Detect which cell encompasses the target text, then output its [X, Y] center coordinate. 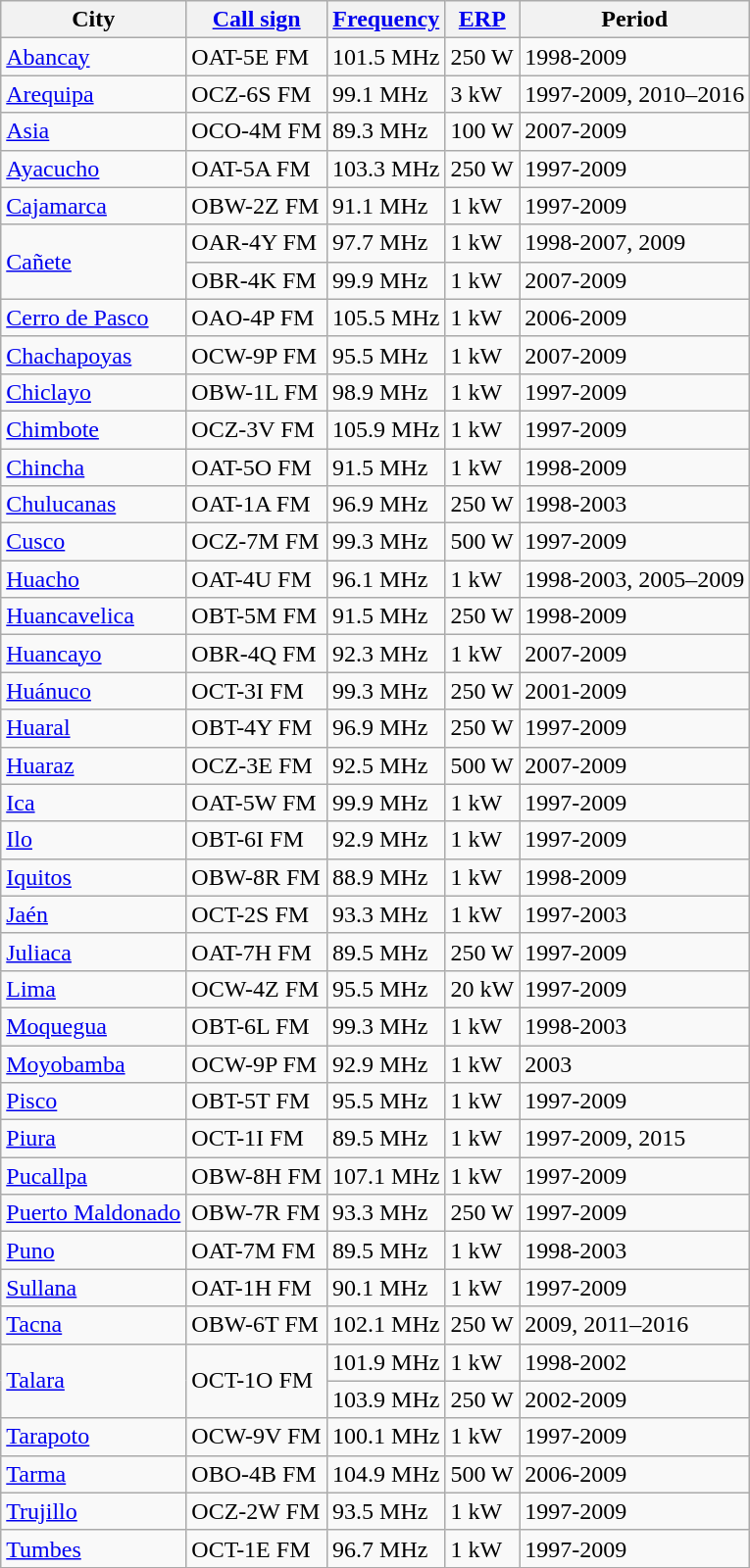
Frequency [386, 20]
99.1 MHz [386, 94]
97.7 MHz [386, 243]
Period [635, 20]
105.9 MHz [386, 429]
91.1 MHz [386, 206]
OCW-4Z FM [257, 989]
Tarma [94, 1474]
103.9 MHz [386, 1399]
OCZ-6S FM [257, 94]
Chulucanas [94, 505]
90.1 MHz [386, 1288]
Sullana [94, 1288]
107.1 MHz [386, 1176]
Iquitos [94, 877]
96.7 MHz [386, 1548]
Ilo [94, 840]
Huancayo [94, 654]
OCT-1O FM [257, 1381]
Tacna [94, 1325]
92.3 MHz [386, 654]
OCW-9V FM [257, 1437]
OBW-6T FM [257, 1325]
Ica [94, 803]
Lima [94, 989]
OAT-1A FM [257, 505]
OAR-4Y FM [257, 243]
98.9 MHz [386, 392]
Cañete [94, 262]
100 W [482, 131]
OBT-5T FM [257, 1102]
105.5 MHz [386, 318]
Huánuco [94, 691]
OAT-5E FM [257, 57]
Chachapoyas [94, 355]
89.3 MHz [386, 131]
1998-2007, 2009 [635, 243]
OAT-1H FM [257, 1288]
OBO-4B FM [257, 1474]
OBR-4K FM [257, 280]
88.9 MHz [386, 877]
2001-2009 [635, 691]
Ayacucho [94, 169]
92.5 MHz [386, 765]
Cusco [94, 542]
Abancay [94, 57]
OAT-7H FM [257, 952]
OBT-6I FM [257, 840]
OBW-1L FM [257, 392]
Chimbote [94, 429]
Cajamarca [94, 206]
2002-2009 [635, 1399]
OCT-1I FM [257, 1139]
OBT-6L FM [257, 1026]
Call sign [257, 20]
103.3 MHz [386, 169]
1998-2003, 2005–2009 [635, 579]
2009, 2011–2016 [635, 1325]
101.9 MHz [386, 1362]
Pucallpa [94, 1176]
1997-2009, 2010–2016 [635, 94]
OBW-8R FM [257, 877]
ERP [482, 20]
1997-2009, 2015 [635, 1139]
Cerro de Pasco [94, 318]
OBW-8H FM [257, 1176]
OBR-4Q FM [257, 654]
OAO-4P FM [257, 318]
Trujillo [94, 1511]
Moquegua [94, 1026]
OAT-7M FM [257, 1250]
3 kW [482, 94]
96.1 MHz [386, 579]
OAT-4U FM [257, 579]
OCZ-3E FM [257, 765]
Huaral [94, 728]
OCT-1E FM [257, 1548]
OCZ-3V FM [257, 429]
Huaraz [94, 765]
Talara [94, 1381]
2003 [635, 1063]
102.1 MHz [386, 1325]
Chincha [94, 467]
OBW-2Z FM [257, 206]
101.5 MHz [386, 57]
OAT-5W FM [257, 803]
104.9 MHz [386, 1474]
OCT-3I FM [257, 691]
100.1 MHz [386, 1437]
OCO-4M FM [257, 131]
OCZ-2W FM [257, 1511]
OAT-5A FM [257, 169]
Tarapoto [94, 1437]
Arequipa [94, 94]
1997-2003 [635, 914]
City [94, 20]
Asia [94, 131]
Juliaca [94, 952]
20 kW [482, 989]
OBT-4Y FM [257, 728]
Piura [94, 1139]
OBT-5M FM [257, 616]
Puno [94, 1250]
93.5 MHz [386, 1511]
OCZ-7M FM [257, 542]
Pisco [94, 1102]
Huancavelica [94, 616]
1998-2002 [635, 1362]
OAT-5O FM [257, 467]
OCT-2S FM [257, 914]
Huacho [94, 579]
Jaén [94, 914]
Tumbes [94, 1548]
Puerto Maldonado [94, 1213]
OBW-7R FM [257, 1213]
Moyobamba [94, 1063]
Chiclayo [94, 392]
